Detect which cell encompasses the target text, then output its [X, Y] center coordinate. 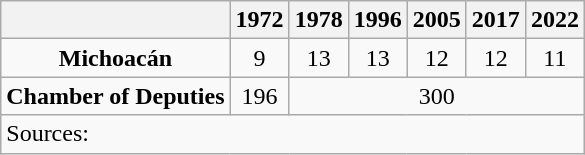
Chamber of Deputies [116, 96]
2022 [554, 20]
196 [260, 96]
1996 [378, 20]
Michoacán [116, 58]
9 [260, 58]
1972 [260, 20]
300 [436, 96]
2017 [496, 20]
2005 [436, 20]
Sources: [293, 134]
11 [554, 58]
1978 [318, 20]
